Search for the cell housing the specified text and yield its (X, Y) center coordinate. 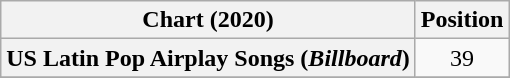
US Latin Pop Airplay Songs (Billboard) (208, 58)
Position (462, 20)
Chart (2020) (208, 20)
39 (462, 58)
